Detect which cell encompasses the target text, then output its [X, Y] center coordinate. 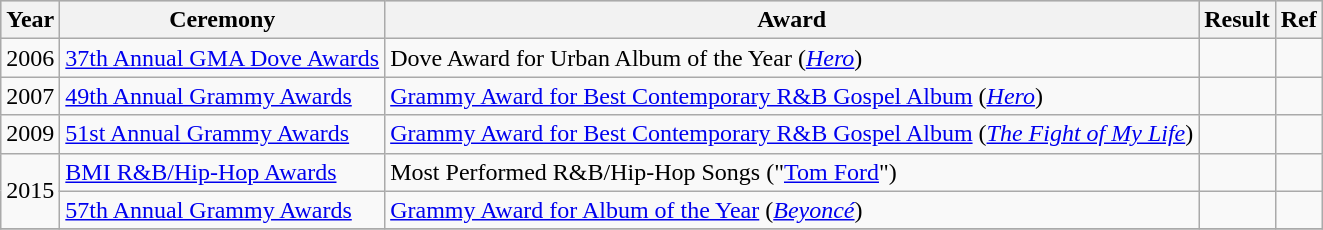
51st Annual Grammy Awards [222, 134]
Dove Award for Urban Album of the Year (Hero) [792, 58]
Award [792, 20]
Grammy Award for Album of the Year (Beyoncé) [792, 210]
2006 [30, 58]
Most Performed R&B/Hip-Hop Songs ("Tom Ford") [792, 172]
Result [1237, 20]
Year [30, 20]
37th Annual GMA Dove Awards [222, 58]
57th Annual Grammy Awards [222, 210]
Grammy Award for Best Contemporary R&B Gospel Album (Hero) [792, 96]
Ceremony [222, 20]
Ref [1298, 20]
2007 [30, 96]
2015 [30, 191]
2009 [30, 134]
Grammy Award for Best Contemporary R&B Gospel Album (The Fight of My Life) [792, 134]
49th Annual Grammy Awards [222, 96]
BMI R&B/Hip-Hop Awards [222, 172]
